Locate the cell with the specified text and output its (x, y) center coordinate. 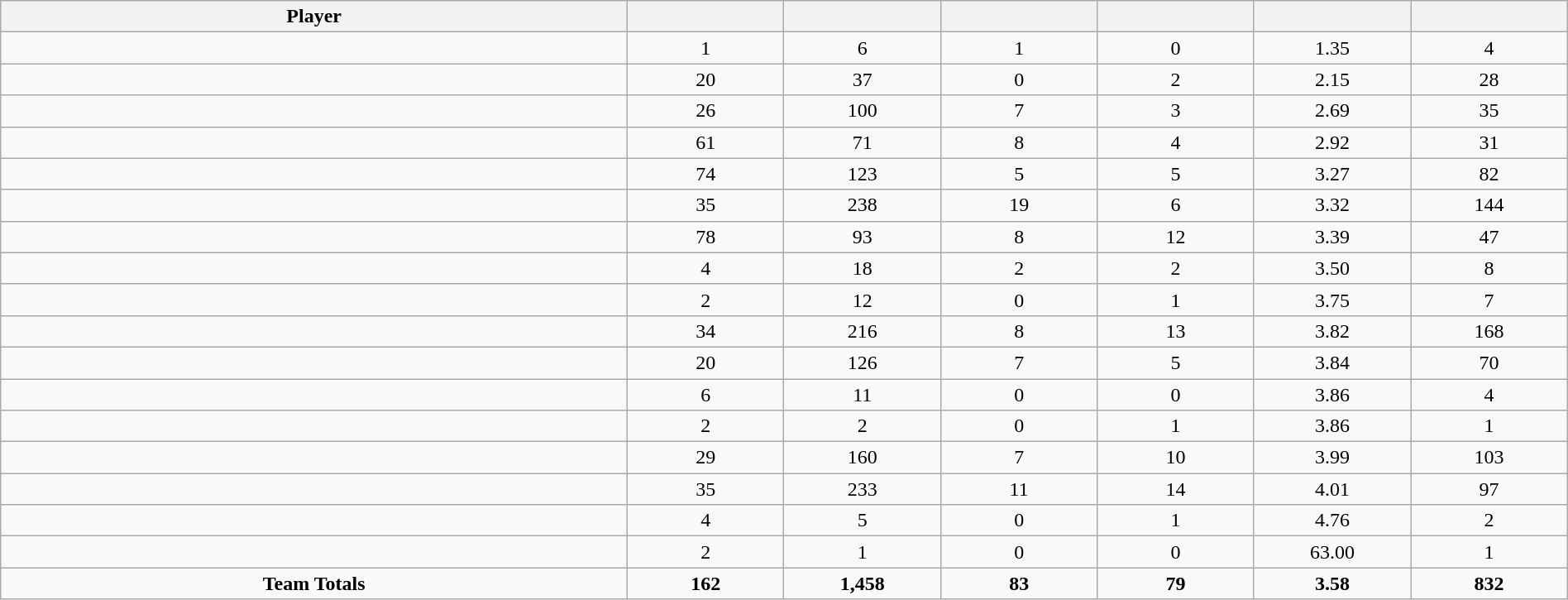
14 (1176, 489)
4.76 (1331, 521)
83 (1019, 583)
3.84 (1331, 362)
13 (1176, 331)
3.50 (1331, 268)
3.58 (1331, 583)
31 (1489, 142)
82 (1489, 174)
1,458 (862, 583)
238 (862, 205)
29 (706, 458)
1.35 (1331, 48)
2.69 (1331, 111)
63.00 (1331, 552)
18 (862, 268)
93 (862, 237)
Player (314, 17)
34 (706, 331)
103 (1489, 458)
74 (706, 174)
37 (862, 79)
3.99 (1331, 458)
162 (706, 583)
3.75 (1331, 300)
3 (1176, 111)
26 (706, 111)
126 (862, 362)
47 (1489, 237)
Team Totals (314, 583)
79 (1176, 583)
10 (1176, 458)
2.15 (1331, 79)
61 (706, 142)
70 (1489, 362)
97 (1489, 489)
100 (862, 111)
123 (862, 174)
144 (1489, 205)
4.01 (1331, 489)
168 (1489, 331)
832 (1489, 583)
3.32 (1331, 205)
3.39 (1331, 237)
216 (862, 331)
160 (862, 458)
71 (862, 142)
2.92 (1331, 142)
28 (1489, 79)
3.27 (1331, 174)
19 (1019, 205)
3.82 (1331, 331)
233 (862, 489)
78 (706, 237)
